For the text-containing cell, return its midpoint in (X, Y) coordinate format. 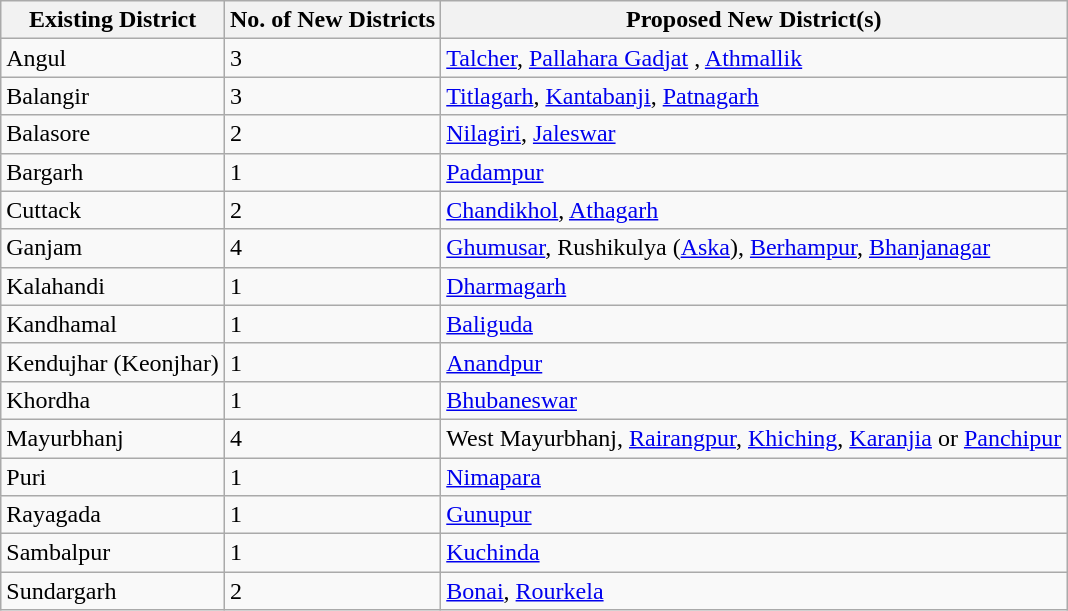
Puri (113, 477)
Kendujhar (Keonjhar) (113, 362)
Baliguda (754, 324)
No. of New Districts (332, 20)
Bargarh (113, 172)
Padampur (754, 172)
Khordha (113, 400)
West Mayurbhanj, Rairangpur, Khiching, Karanjia or Panchipur (754, 438)
Sambalpur (113, 553)
Anandpur (754, 362)
Bhubaneswar (754, 400)
Dharmagarh (754, 286)
Kandhamal (113, 324)
Sundargarh (113, 591)
Cuttack (113, 210)
Nilagiri, Jaleswar (754, 134)
Kalahandi (113, 286)
Talcher, Pallahara Gadjat , Athmallik (754, 58)
Existing District (113, 20)
Ghumusar, Rushikulya (Aska), Berhampur, Bhanjanagar (754, 248)
Bonai, Rourkela (754, 591)
Ganjam (113, 248)
Balangir (113, 96)
Balasore (113, 134)
Nimapara (754, 477)
Rayagada (113, 515)
Kuchinda (754, 553)
Gunupur (754, 515)
Angul (113, 58)
Proposed New District(s) (754, 20)
Mayurbhanj (113, 438)
Titlagarh, Kantabanji, Patnagarh (754, 96)
Chandikhol, Athagarh (754, 210)
